For the text-containing cell, return its midpoint in (x, y) coordinate format. 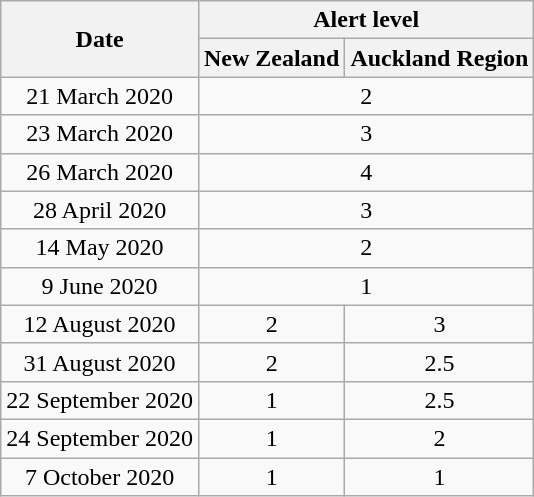
23 March 2020 (100, 134)
9 June 2020 (100, 286)
21 March 2020 (100, 96)
New Zealand (271, 58)
Date (100, 39)
Alert level (366, 20)
7 October 2020 (100, 477)
4 (366, 172)
28 April 2020 (100, 210)
14 May 2020 (100, 248)
26 March 2020 (100, 172)
22 September 2020 (100, 400)
Auckland Region (440, 58)
31 August 2020 (100, 362)
12 August 2020 (100, 324)
24 September 2020 (100, 438)
